Identify which cell holds the provided text, then report its (X, Y) central coordinate. 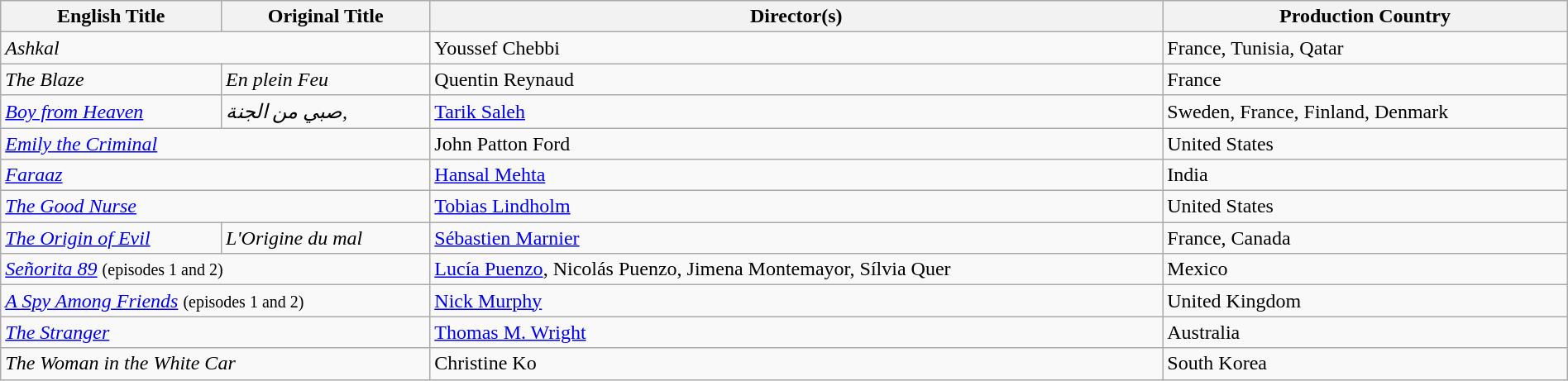
The Blaze (111, 79)
Tobias Lindholm (796, 207)
Ashkal (215, 48)
Lucía Puenzo, Nicolás Puenzo, Jimena Montemayor, Sílvia Quer (796, 269)
Señorita 89 (episodes 1 and 2) (215, 269)
Production Country (1365, 17)
Boy from Heaven (111, 112)
Nick Murphy (796, 301)
L'Origine du mal (326, 238)
The Stranger (215, 332)
France, Canada (1365, 238)
John Patton Ford (796, 143)
Christine Ko (796, 364)
Sébastien Marnier (796, 238)
Thomas M. Wright (796, 332)
صبي من الجنة, (326, 112)
Director(s) (796, 17)
Faraaz (215, 175)
En plein Feu (326, 79)
Sweden, France, Finland, Denmark (1365, 112)
India (1365, 175)
Tarik Saleh (796, 112)
Australia (1365, 332)
France, Tunisia, Qatar (1365, 48)
Hansal Mehta (796, 175)
Original Title (326, 17)
The Woman in the White Car (215, 364)
France (1365, 79)
A Spy Among Friends (episodes 1 and 2) (215, 301)
Mexico (1365, 269)
Quentin Reynaud (796, 79)
English Title (111, 17)
Youssef Chebbi (796, 48)
The Origin of Evil (111, 238)
South Korea (1365, 364)
United Kingdom (1365, 301)
The Good Nurse (215, 207)
Emily the Criminal (215, 143)
